Locate the cell with the specified text and output its (x, y) center coordinate. 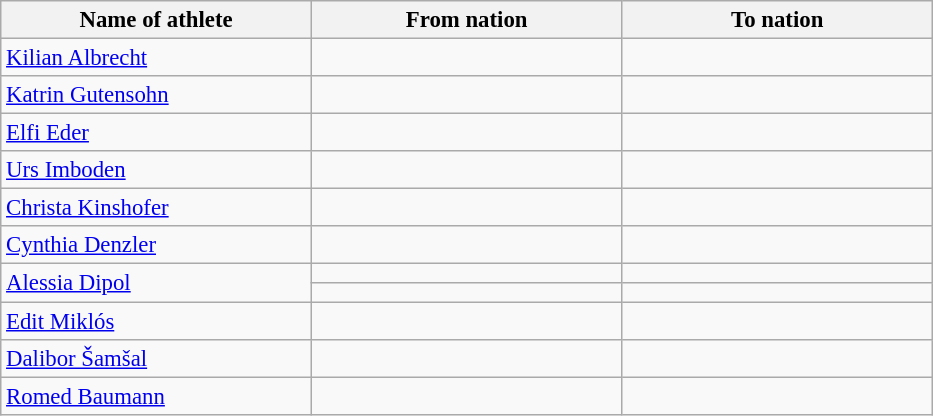
Katrin Gutensohn (156, 95)
Edit Miklós (156, 321)
Dalibor Šamšal (156, 358)
Kilian Albrecht (156, 58)
Name of athlete (156, 20)
Cynthia Denzler (156, 245)
Elfi Eder (156, 133)
Christa Kinshofer (156, 208)
Urs Imboden (156, 170)
From nation (466, 20)
Alessia Dipol (156, 283)
Romed Baumann (156, 396)
To nation (778, 20)
